From the cell containing the given text, extract its center point as (x, y) coordinate. 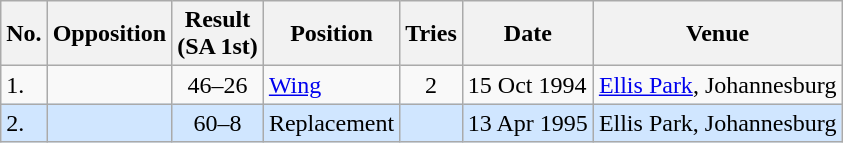
2 (432, 85)
Position (331, 34)
15 Oct 1994 (528, 85)
Venue (718, 34)
1. (24, 85)
60–8 (218, 123)
2. (24, 123)
Replacement (331, 123)
No. (24, 34)
13 Apr 1995 (528, 123)
Result(SA 1st) (218, 34)
Date (528, 34)
46–26 (218, 85)
Tries (432, 34)
Opposition (109, 34)
Wing (331, 85)
